Identify which cell holds the provided text, then report its (x, y) central coordinate. 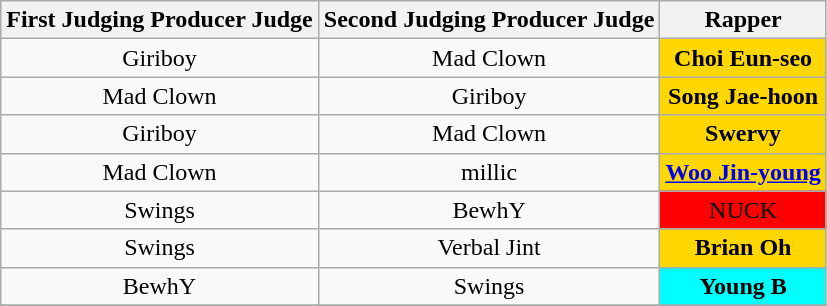
Rapper (743, 20)
Second Judging Producer Judge (489, 20)
millic (489, 172)
Woo Jin-young (743, 172)
Choi Eun-seo (743, 58)
Brian Oh (743, 248)
NUCK (743, 210)
Swervy (743, 134)
Verbal Jint (489, 248)
Song Jae-hoon (743, 96)
Young B (743, 286)
First Judging Producer Judge (160, 20)
